Determine the [x, y] coordinate at the center of the cell enclosing the given text.  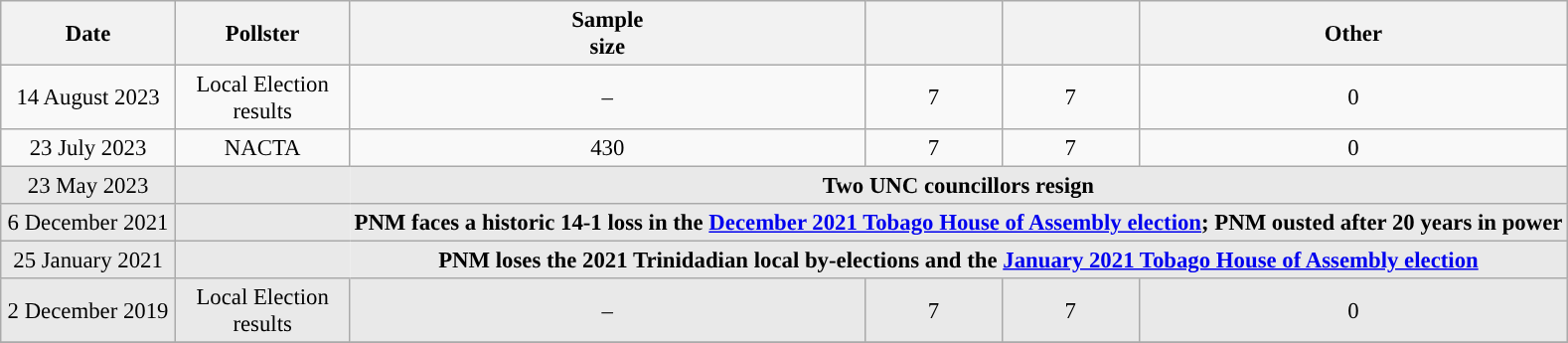
25 January 2021 [88, 260]
NACTA [262, 148]
Other [1353, 34]
430 [608, 148]
6 December 2021 [88, 223]
PNM faces a historic 14-1 loss in the December 2021 Tobago House of Assembly election; PNM ousted after 20 years in power [959, 223]
Samplesize [608, 34]
23 May 2023 [88, 186]
Two UNC councillors resign [959, 186]
2 December 2019 [88, 310]
23 July 2023 [88, 148]
14 August 2023 [88, 97]
Date [88, 34]
PNM loses the 2021 Trinidadian local by-elections and the January 2021 Tobago House of Assembly election [959, 260]
Pollster [262, 34]
